Scan for the cell matching the given text and deliver its [x, y] coordinate at center. 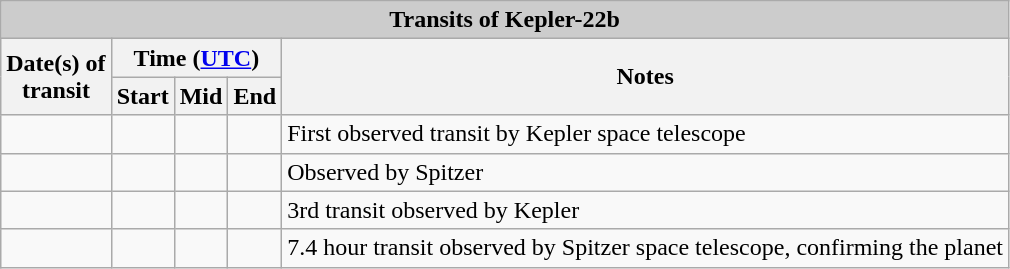
Observed by Spitzer [646, 172]
Mid [201, 96]
Time (UTC) [196, 58]
Notes [646, 77]
7.4 hour transit observed by Spitzer space telescope, confirming the planet [646, 248]
Date(s) oftransit [56, 77]
End [255, 96]
Start [142, 96]
Transits of Kepler-22b [505, 20]
First observed transit by Kepler space telescope [646, 134]
3rd transit observed by Kepler [646, 210]
